Scan for the cell matching the given text and deliver its [x, y] coordinate at center. 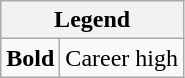
Career high [122, 58]
Legend [92, 20]
Bold [30, 58]
